Return [x, y] of the center of cell containing provided text 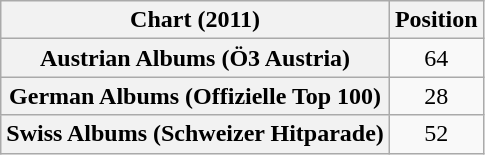
28 [436, 96]
52 [436, 134]
German Albums (Offizielle Top 100) [196, 96]
Position [436, 20]
64 [436, 58]
Austrian Albums (Ö3 Austria) [196, 58]
Chart (2011) [196, 20]
Swiss Albums (Schweizer Hitparade) [196, 134]
